Find where the given text appears and provide that cell's center as [X, Y] coordinate. 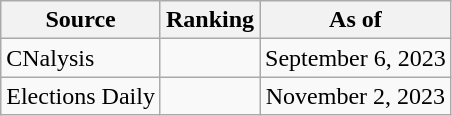
Source [81, 20]
CNalysis [81, 58]
November 2, 2023 [356, 96]
Ranking [210, 20]
September 6, 2023 [356, 58]
As of [356, 20]
Elections Daily [81, 96]
